Output the (X, Y) coordinate of the center of the cell containing the given text.  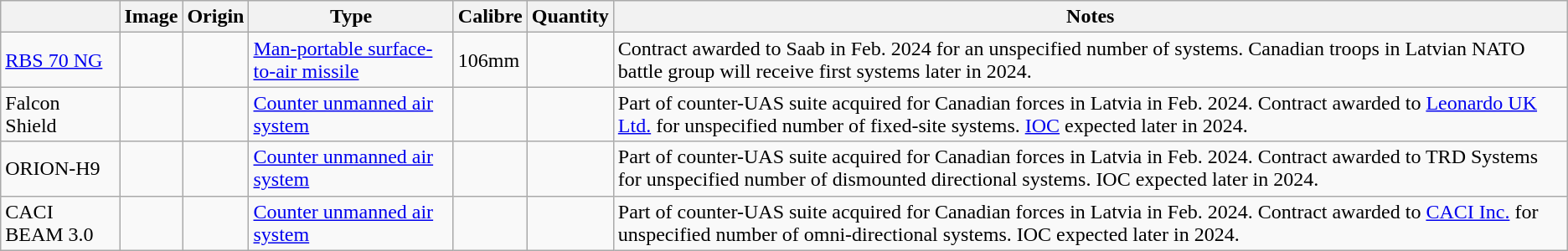
Man-portable surface-to-air missile (351, 60)
106mm (490, 60)
Quantity (570, 17)
Notes (1091, 17)
RBS 70 NG (60, 60)
Falcon Shield (60, 114)
Type (351, 17)
Origin (216, 17)
CACI BEAM 3.0 (60, 223)
Calibre (490, 17)
ORION-H9 (60, 169)
Image (151, 17)
